Pinpoint the cell where the given text exists, returning its (x, y) midpoint coordinate. 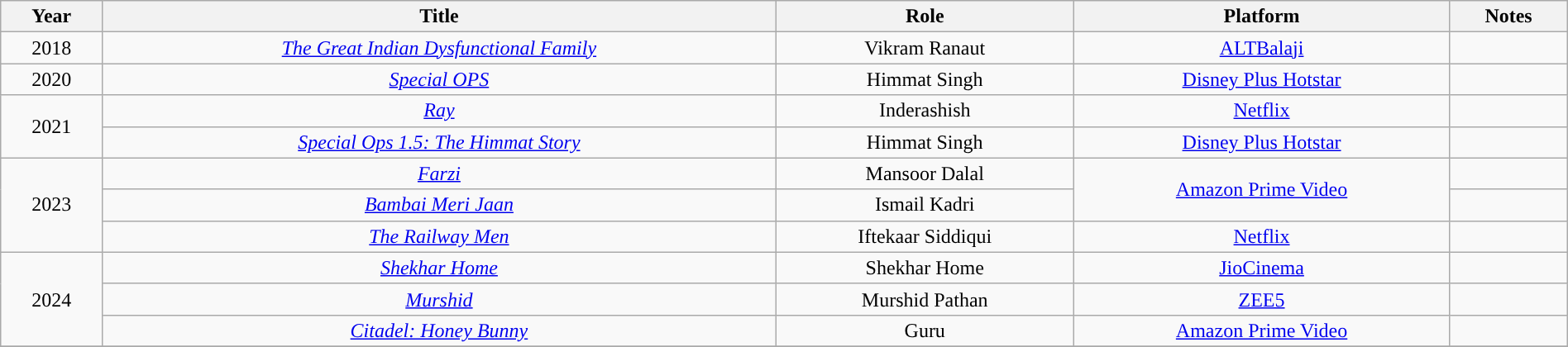
Notes (1508, 17)
ZEE5 (1262, 299)
Title (440, 17)
ALTBalaji (1262, 48)
2018 (51, 48)
Year (51, 17)
Citadel: Honey Bunny (440, 330)
The Great Indian Dysfunctional Family (440, 48)
Vikram Ranaut (925, 48)
Murshid (440, 299)
The Railway Men (440, 236)
Iftekaar Siddiqui (925, 236)
JioCinema (1262, 268)
2024 (51, 299)
2020 (51, 79)
2021 (51, 126)
Mansoor Dalal (925, 173)
Murshid Pathan (925, 299)
Role (925, 17)
Farzi (440, 173)
Ismail Kadri (925, 205)
Platform (1262, 17)
Special Ops 1.5: The Himmat Story (440, 142)
Bambai Meri Jaan (440, 205)
Special OPS (440, 79)
Ray (440, 111)
Inderashish (925, 111)
2023 (51, 205)
Guru (925, 330)
